Provide the [x, y] coordinate of the cell's center where the given text is located.  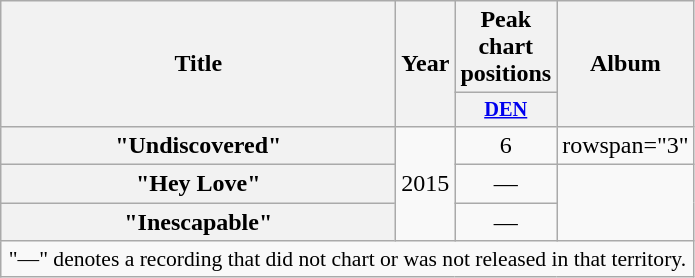
"Inescapable" [198, 222]
"Hey Love" [198, 184]
6 [506, 145]
Peak chart positions [506, 47]
2015 [426, 183]
rowspan="3" [626, 145]
Album [626, 64]
"—" denotes a recording that did not chart or was not released in that territory. [348, 259]
Year [426, 64]
"Undiscovered" [198, 145]
Title [198, 64]
DEN [506, 110]
